Detect which cell encompasses the target text, then output its [x, y] center coordinate. 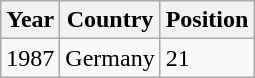
Germany [110, 58]
Year [30, 20]
Country [110, 20]
1987 [30, 58]
21 [207, 58]
Position [207, 20]
